Return [x, y] of the center of cell containing provided text 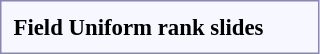
Field Uniform rank slides [138, 27]
